Locate the cell with the specified text and output its (X, Y) center coordinate. 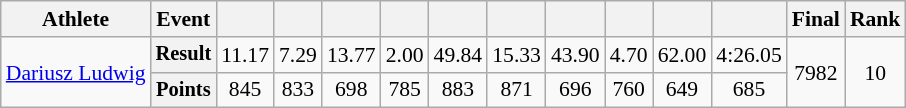
785 (405, 90)
7.29 (298, 55)
Event (184, 19)
685 (748, 90)
Rank (876, 19)
4.70 (629, 55)
11.17 (245, 55)
4:26.05 (748, 55)
698 (352, 90)
649 (682, 90)
Points (184, 90)
10 (876, 72)
833 (298, 90)
883 (458, 90)
7982 (816, 72)
Athlete (76, 19)
2.00 (405, 55)
13.77 (352, 55)
696 (576, 90)
43.90 (576, 55)
Result (184, 55)
49.84 (458, 55)
871 (516, 90)
Dariusz Ludwig (76, 72)
Final (816, 19)
760 (629, 90)
62.00 (682, 55)
15.33 (516, 55)
845 (245, 90)
